Identify which cell holds the provided text, then report its [x, y] central coordinate. 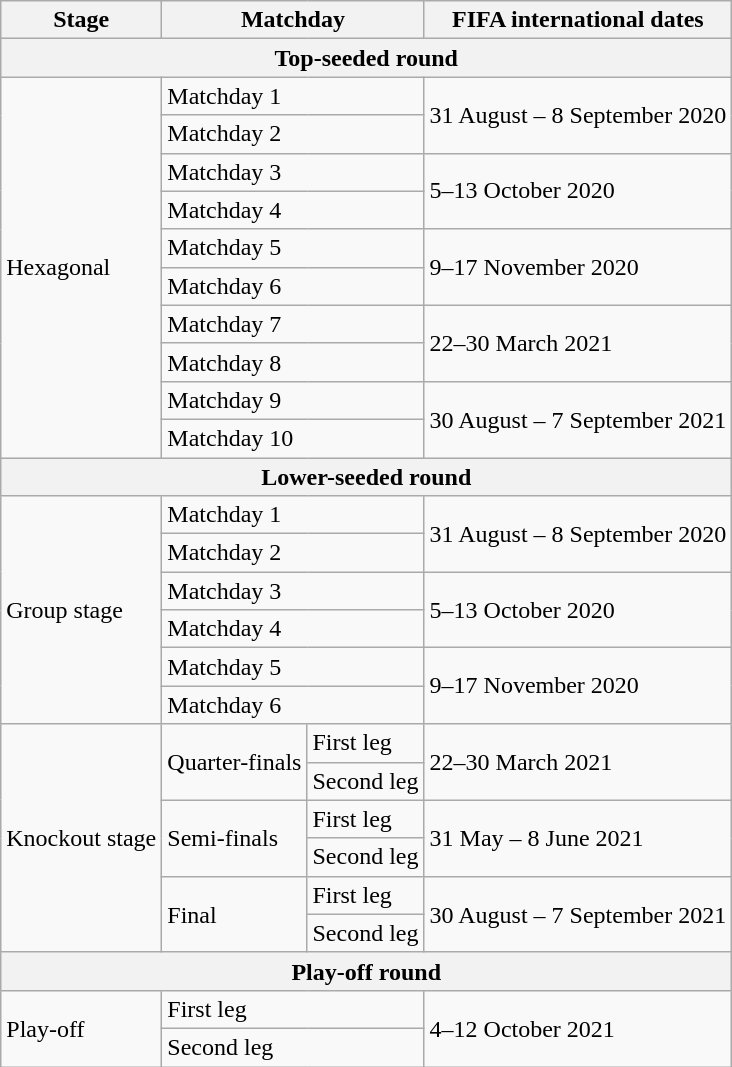
Semi-finals [234, 838]
Quarter-finals [234, 762]
Hexagonal [82, 268]
31 May – 8 June 2021 [578, 838]
Final [234, 914]
Matchday 10 [293, 438]
Lower-seeded round [366, 477]
FIFA international dates [578, 20]
Group stage [82, 610]
Play-off round [366, 971]
Top-seeded round [366, 58]
Matchday [293, 20]
Stage [82, 20]
Knockout stage [82, 838]
Play-off [82, 1028]
Matchday 9 [293, 400]
4–12 October 2021 [578, 1028]
Matchday 8 [293, 362]
Matchday 7 [293, 324]
